Scan for the cell matching the given text and deliver its [x, y] coordinate at center. 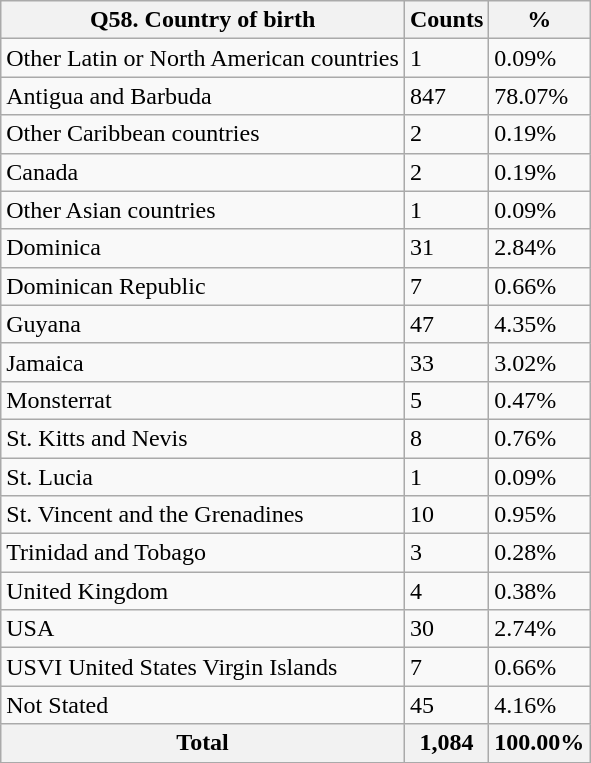
4.16% [540, 705]
Canada [203, 172]
Other Asian countries [203, 210]
Jamaica [203, 362]
Total [203, 743]
10 [446, 515]
2.84% [540, 248]
78.07% [540, 96]
1,084 [446, 743]
St. Vincent and the Grenadines [203, 515]
3 [446, 553]
Antigua and Barbuda [203, 96]
2.74% [540, 629]
Guyana [203, 324]
Dominican Republic [203, 286]
847 [446, 96]
St. Lucia [203, 477]
Trinidad and Tobago [203, 553]
31 [446, 248]
United Kingdom [203, 591]
45 [446, 705]
0.47% [540, 400]
0.95% [540, 515]
8 [446, 438]
Other Latin or North American countries [203, 58]
Not Stated [203, 705]
3.02% [540, 362]
47 [446, 324]
Counts [446, 20]
Monsterrat [203, 400]
USVI United States Virgin Islands [203, 667]
33 [446, 362]
Q58. Country of birth [203, 20]
0.38% [540, 591]
USA [203, 629]
0.28% [540, 553]
4 [446, 591]
0.76% [540, 438]
Other Caribbean countries [203, 134]
% [540, 20]
100.00% [540, 743]
5 [446, 400]
St. Kitts and Nevis [203, 438]
4.35% [540, 324]
Dominica [203, 248]
30 [446, 629]
